Provide the [X, Y] coordinate of the cell's center where the given text is located.  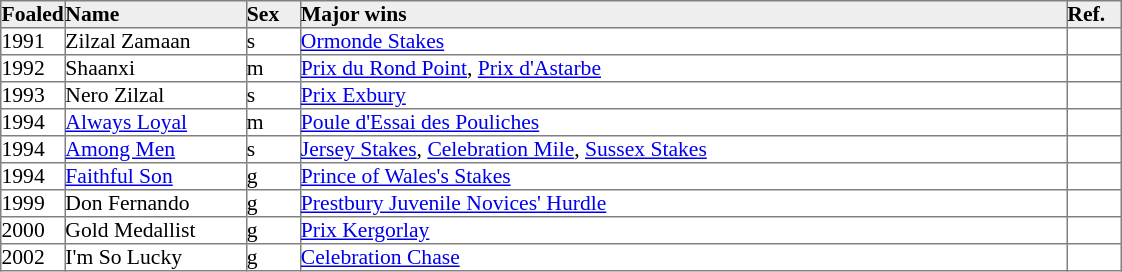
1999 [33, 204]
Poule d'Essai des Pouliches [683, 122]
Faithful Son [156, 176]
Prestbury Juvenile Novices' Hurdle [683, 204]
Jersey Stakes, Celebration Mile, Sussex Stakes [683, 150]
Major wins [683, 14]
1991 [33, 42]
2002 [33, 258]
I'm So Lucky [156, 258]
Zilzal Zamaan [156, 42]
Prix Kergorlay [683, 230]
Ormonde Stakes [683, 42]
Foaled [33, 14]
1993 [33, 96]
Celebration Chase [683, 258]
Prix du Rond Point, Prix d'Astarbe [683, 68]
Nero Zilzal [156, 96]
Shaanxi [156, 68]
Prix Exbury [683, 96]
Ref. [1094, 14]
2000 [33, 230]
Prince of Wales's Stakes [683, 176]
Name [156, 14]
Among Men [156, 150]
Sex [273, 14]
Gold Medallist [156, 230]
1992 [33, 68]
Don Fernando [156, 204]
Always Loyal [156, 122]
